Output the [x, y] coordinate of the center of the cell containing the given text.  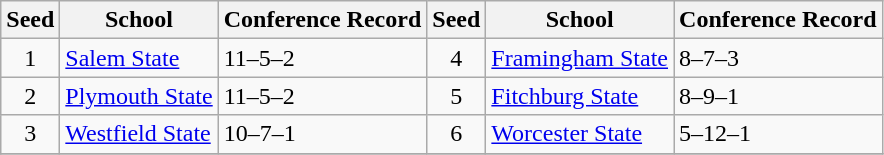
8–9–1 [778, 96]
3 [30, 134]
8–7–3 [778, 58]
1 [30, 58]
Plymouth State [139, 96]
6 [456, 134]
5 [456, 96]
5–12–1 [778, 134]
Fitchburg State [580, 96]
Salem State [139, 58]
Westfield State [139, 134]
10–7–1 [322, 134]
Framingham State [580, 58]
4 [456, 58]
Worcester State [580, 134]
2 [30, 96]
